Locate the cell with the specified text and output its (X, Y) center coordinate. 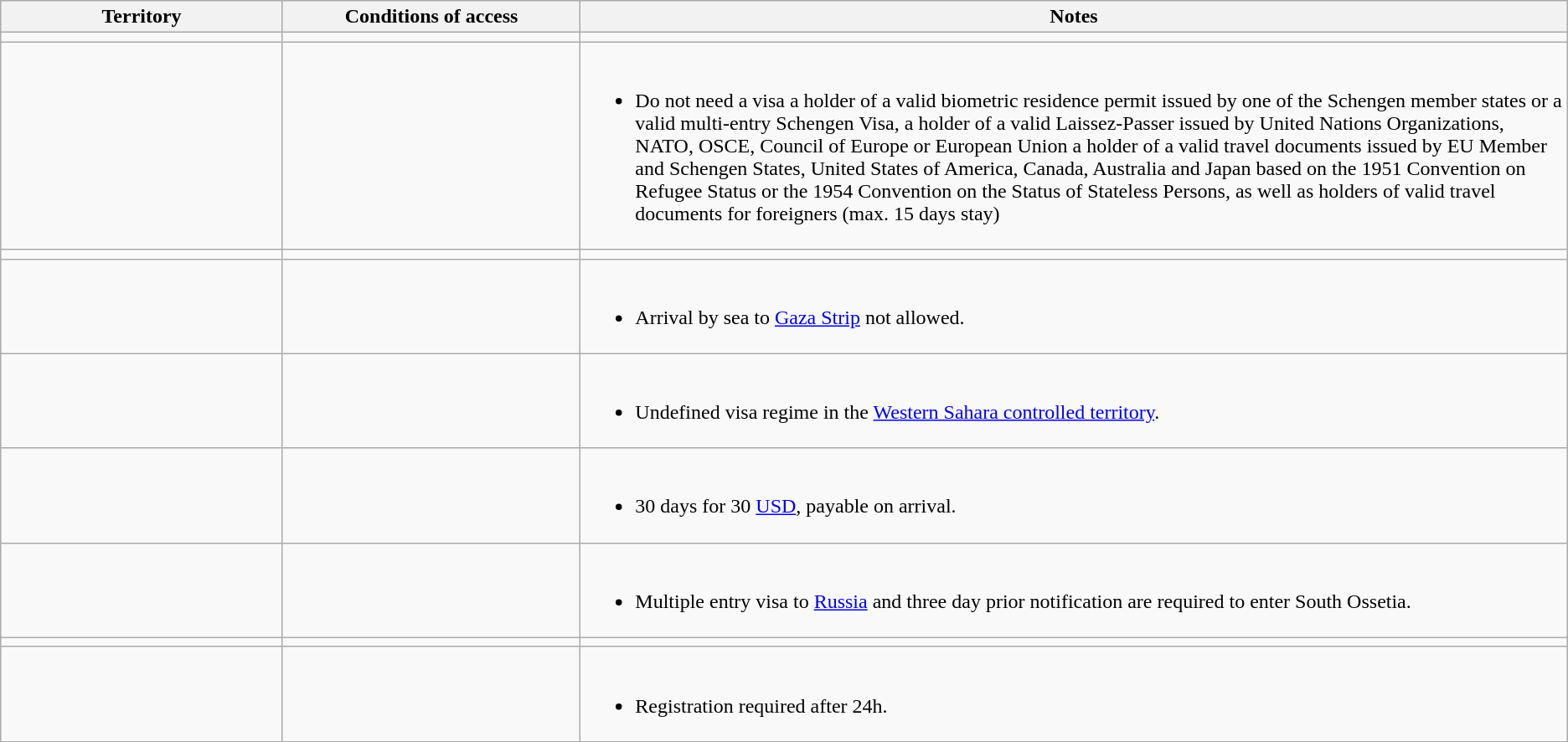
Undefined visa regime in the Western Sahara controlled territory. (1074, 400)
Territory (142, 17)
30 days for 30 USD, payable on arrival. (1074, 496)
Conditions of access (431, 17)
Registration required after 24h. (1074, 693)
Arrival by sea to Gaza Strip not allowed. (1074, 307)
Notes (1074, 17)
Multiple entry visa to Russia and three day prior notification are required to enter South Ossetia. (1074, 590)
